From the cell containing the given text, extract its center point as [X, Y] coordinate. 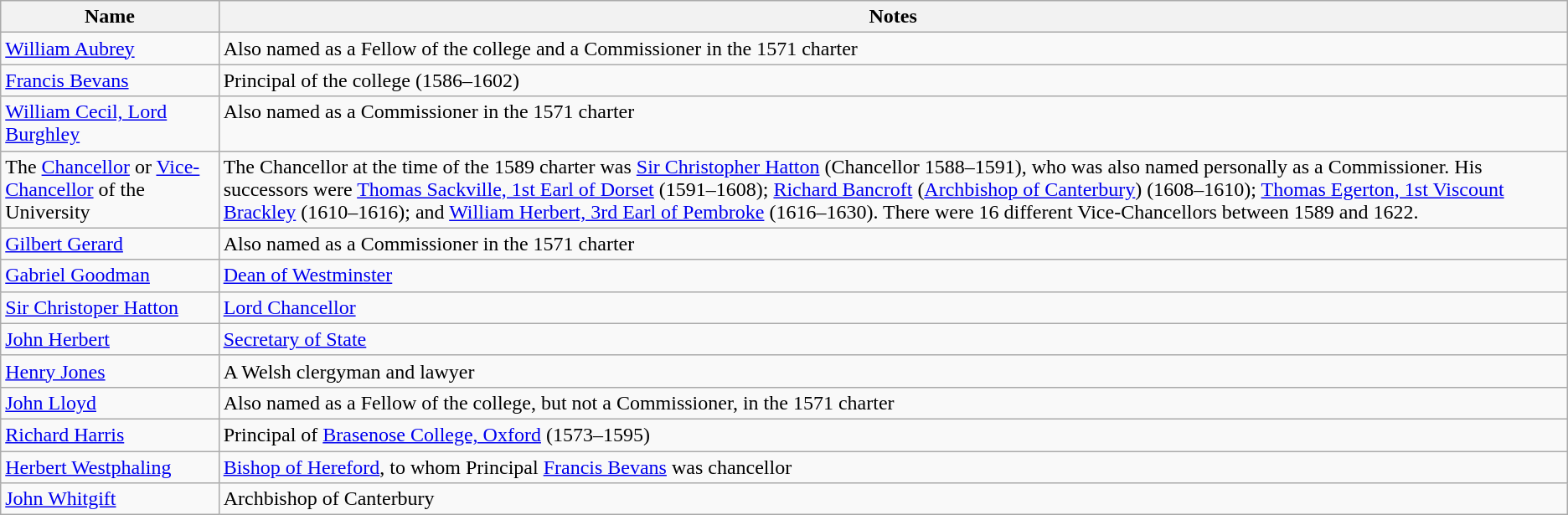
Richard Harris [110, 435]
Archbishop of Canterbury [893, 499]
Principal of Brasenose College, Oxford (1573–1595) [893, 435]
Gilbert Gerard [110, 244]
Notes [893, 17]
The Chancellor or Vice-Chancellor of the University [110, 189]
A Welsh clergyman and lawyer [893, 371]
John Whitgift [110, 499]
Also named as a Fellow of the college, but not a Commissioner, in the 1571 charter [893, 403]
Dean of Westminster [893, 276]
Bishop of Hereford, to whom Principal Francis Bevans was chancellor [893, 466]
William Aubrey [110, 49]
Sir Christoper Hatton [110, 307]
Name [110, 17]
Lord Chancellor [893, 307]
John Herbert [110, 339]
Gabriel Goodman [110, 276]
Secretary of State [893, 339]
John Lloyd [110, 403]
Principal of the college (1586–1602) [893, 80]
Henry Jones [110, 371]
Francis Bevans [110, 80]
Herbert Westphaling [110, 466]
Also named as a Fellow of the college and a Commissioner in the 1571 charter [893, 49]
William Cecil, Lord Burghley [110, 124]
